Search for the cell housing the specified text and yield its (X, Y) center coordinate. 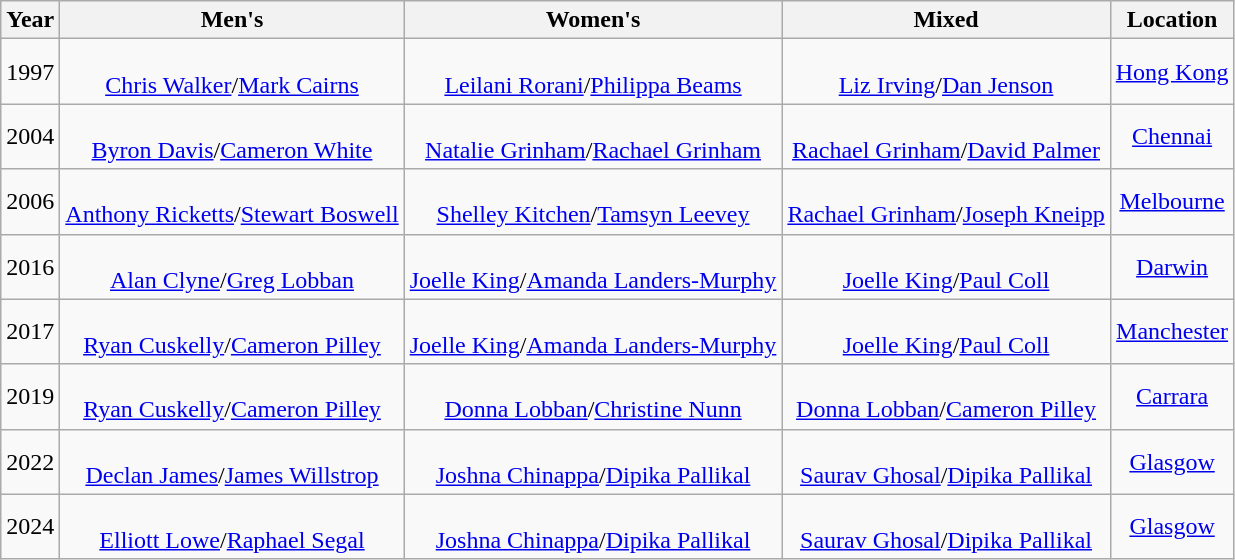
2019 (30, 396)
Women's (593, 20)
Mixed (946, 20)
Hong Kong (1172, 72)
Darwin (1172, 266)
2024 (30, 526)
2006 (30, 202)
Chris Walker/Mark Cairns (232, 72)
Liz Irving/Dan Jenson (946, 72)
Byron Davis/Cameron White (232, 136)
Men's (232, 20)
Natalie Grinham/Rachael Grinham (593, 136)
Leilani Rorani/Philippa Beams (593, 72)
Shelley Kitchen/Tamsyn Leevey (593, 202)
Alan Clyne/Greg Lobban (232, 266)
Rachael Grinham/Joseph Kneipp (946, 202)
2017 (30, 332)
Manchester (1172, 332)
2016 (30, 266)
Chennai (1172, 136)
Melbourne (1172, 202)
Anthony Ricketts/Stewart Boswell (232, 202)
2004 (30, 136)
Donna Lobban/Christine Nunn (593, 396)
Elliott Lowe/Raphael Segal (232, 526)
Location (1172, 20)
Year (30, 20)
Declan James/James Willstrop (232, 462)
1997 (30, 72)
2022 (30, 462)
Carrara (1172, 396)
Rachael Grinham/David Palmer (946, 136)
Donna Lobban/Cameron Pilley (946, 396)
